Return (X, Y) of the center of cell containing provided text 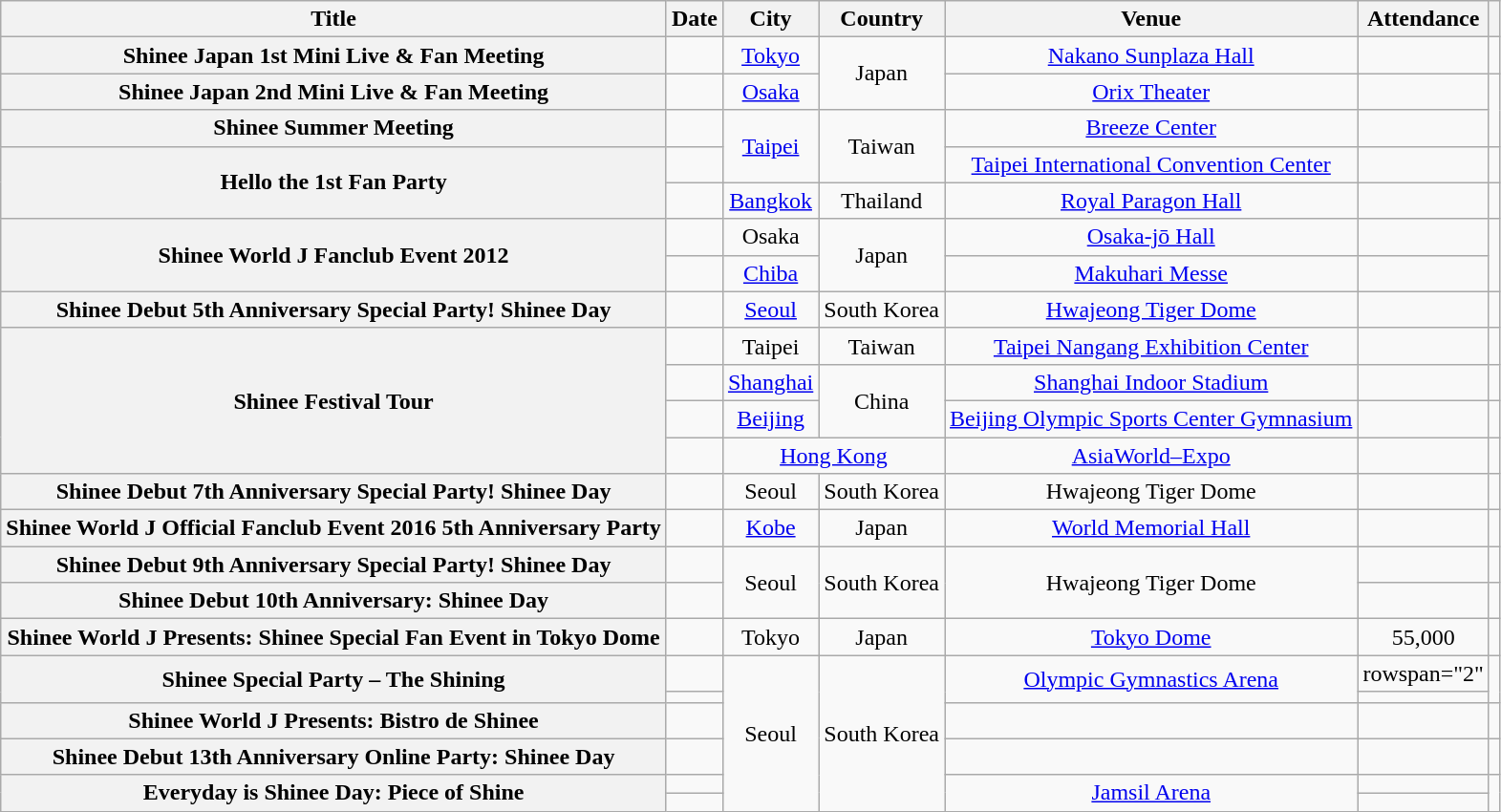
Shinee World J Fanclub Event 2012 (334, 255)
Royal Paragon Hall (1151, 201)
Hong Kong (833, 456)
Kobe (770, 528)
Shinee Special Party – The Shining (334, 678)
Venue (1151, 19)
Taipei International Convention Center (1151, 164)
Beijing (770, 418)
Country (882, 19)
Shinee Debut 9th Anniversary Special Party! Shinee Day (334, 565)
Shinee World J Presents: Bistro de Shinee (334, 720)
Everyday is Shinee Day: Piece of Shine (334, 793)
Shinee World J Official Fanclub Event 2016 5th Anniversary Party (334, 528)
Thailand (882, 201)
Osaka-jō Hall (1151, 237)
China (882, 400)
AsiaWorld–Expo (1151, 456)
Taipei Nangang Exhibition Center (1151, 346)
Shanghai (770, 382)
Nakano Sunplaza Hall (1151, 55)
Attendance (1424, 19)
City (770, 19)
Shinee Japan 1st Mini Live & Fan Meeting (334, 55)
Chiba (770, 273)
Breeze Center (1151, 128)
World Memorial Hall (1151, 528)
Shanghai Indoor Stadium (1151, 382)
Shinee Debut 13th Anniversary Online Party: Shinee Day (334, 757)
Title (334, 19)
Shinee World J Presents: Shinee Special Fan Event in Tokyo Dome (334, 637)
rowspan="2" (1424, 673)
Shinee Festival Tour (334, 400)
Shinee Debut 10th Anniversary: Shinee Day (334, 601)
Shinee Debut 7th Anniversary Special Party! Shinee Day (334, 492)
Makuhari Messe (1151, 273)
Shinee Japan 2nd Mini Live & Fan Meeting (334, 92)
55,000 (1424, 637)
Tokyo Dome (1151, 637)
Orix Theater (1151, 92)
Beijing Olympic Sports Center Gymnasium (1151, 418)
Shinee Summer Meeting (334, 128)
Olympic Gymnastics Arena (1151, 678)
Date (694, 19)
Jamsil Arena (1151, 793)
Bangkok (770, 201)
Shinee Debut 5th Anniversary Special Party! Shinee Day (334, 310)
Hello the 1st Fan Party (334, 182)
